Extract the [x, y] coordinate from the center of the cell holding the provided text.  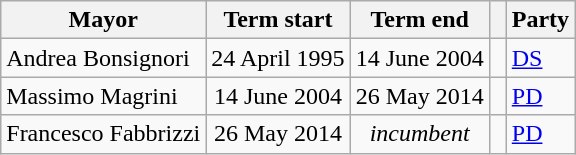
DS [540, 58]
Party [540, 20]
Mayor [104, 20]
Term end [420, 20]
Francesco Fabbrizzi [104, 134]
24 April 1995 [278, 58]
incumbent [420, 134]
Massimo Magrini [104, 96]
Andrea Bonsignori [104, 58]
Term start [278, 20]
